Capture the cell that displays the provided text and extract its [X, Y] central coordinate. 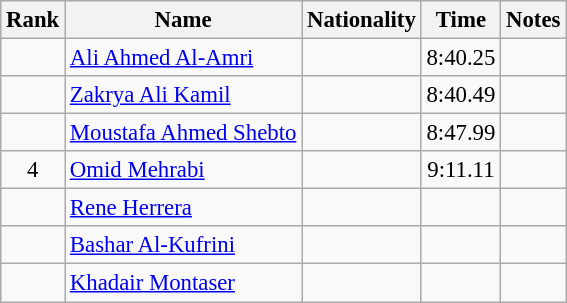
Name [184, 20]
Notes [534, 20]
9:11.11 [461, 170]
Omid Mehrabi [184, 170]
4 [33, 170]
Nationality [362, 20]
Time [461, 20]
Ali Ahmed Al-Amri [184, 58]
Khadair Montaser [184, 283]
Bashar Al-Kufrini [184, 245]
Moustafa Ahmed Shebto [184, 133]
8:40.49 [461, 95]
8:47.99 [461, 133]
Rank [33, 20]
8:40.25 [461, 58]
Rene Herrera [184, 208]
Zakrya Ali Kamil [184, 95]
